Extract the [x, y] coordinate from the center of the cell holding the provided text.  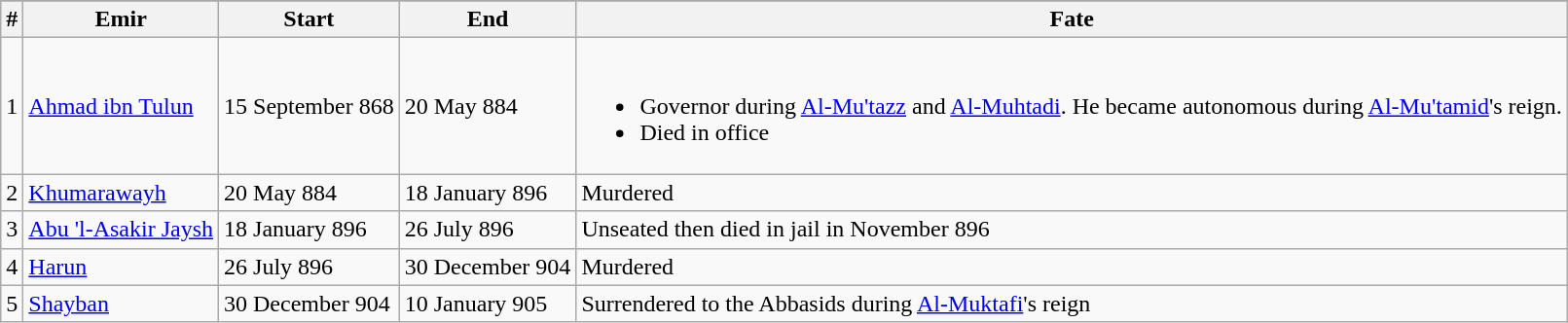
Ahmad ibn Tulun [121, 106]
2 [12, 193]
Fate [1073, 19]
Governor during Al-Mu'tazz and Al-Muhtadi. He became autonomous during Al-Mu'tamid's reign.Died in office [1073, 106]
Shayban [121, 304]
Abu 'l-Asakir Jaysh [121, 230]
Emir [121, 19]
5 [12, 304]
10 January 905 [488, 304]
End [488, 19]
# [12, 19]
15 September 868 [310, 106]
Harun [121, 267]
Start [310, 19]
Unseated then died in jail in November 896 [1073, 230]
1 [12, 106]
Surrendered to the Abbasids during Al-Muktafi's reign [1073, 304]
Khumarawayh [121, 193]
3 [12, 230]
4 [12, 267]
